Extract the (x, y) coordinate from the center of the cell holding the provided text.  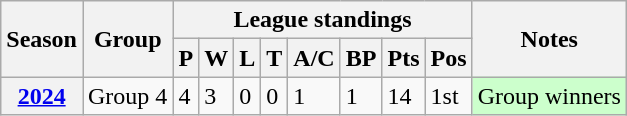
Pos (448, 58)
A/C (314, 58)
14 (404, 96)
P (186, 58)
W (216, 58)
T (274, 58)
4 (186, 96)
Season (42, 39)
2024 (42, 96)
1st (448, 96)
League standings (322, 20)
Group (127, 39)
Group 4 (127, 96)
Pts (404, 58)
L (248, 58)
Group winners (549, 96)
Notes (549, 39)
3 (216, 96)
BP (361, 58)
